Determine the [x, y] coordinate at the center of the cell enclosing the given text.  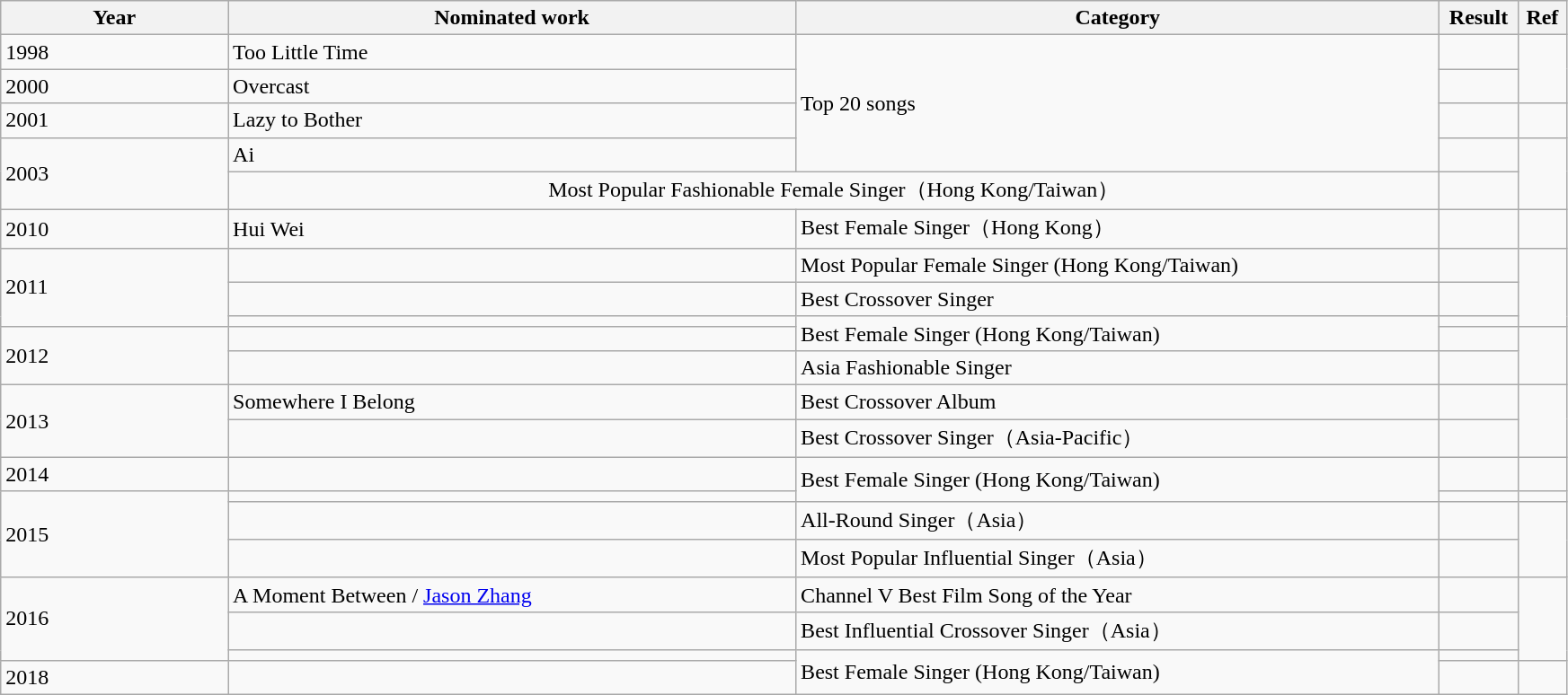
Too Little Time [512, 52]
Ai [512, 154]
Best Crossover Singer（Asia-Pacific） [1118, 438]
1998 [115, 52]
2001 [115, 120]
Category [1118, 18]
2011 [115, 287]
Result [1479, 18]
Top 20 songs [1118, 103]
Hui Wei [512, 230]
Overcast [512, 86]
Channel V Best Film Song of the Year [1118, 594]
2012 [115, 356]
Most Popular Female Singer (Hong Kong/Taiwan) [1118, 265]
Most Popular Fashionable Female Singer（Hong Kong/Taiwan） [834, 190]
Most Popular Influential Singer（Asia） [1118, 559]
Ref [1542, 18]
All-Round Singer（Asia） [1118, 521]
2015 [115, 534]
2014 [115, 474]
Best Crossover Singer [1118, 299]
2016 [115, 619]
2013 [115, 420]
Year [115, 18]
Asia Fashionable Singer [1118, 367]
Best Female Singer（Hong Kong） [1118, 230]
Nominated work [512, 18]
2000 [115, 86]
Lazy to Bother [512, 120]
2018 [115, 677]
Best Crossover Album [1118, 401]
Best Influential Crossover Singer（Asia） [1118, 630]
2003 [115, 174]
Somewhere I Belong [512, 401]
A Moment Between / Jason Zhang [512, 594]
2010 [115, 230]
